Return (x, y) of the center of cell containing provided text 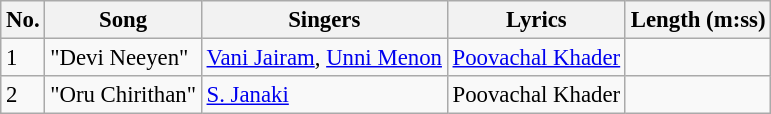
Singers (324, 20)
"Devi Neeyen" (123, 58)
Vani Jairam, Unni Menon (324, 58)
Lyrics (536, 20)
"Oru Chirithan" (123, 95)
1 (23, 58)
Song (123, 20)
2 (23, 95)
S. Janaki (324, 95)
Length (m:ss) (698, 20)
No. (23, 20)
